Scan for the cell matching the given text and deliver its (X, Y) coordinate at center. 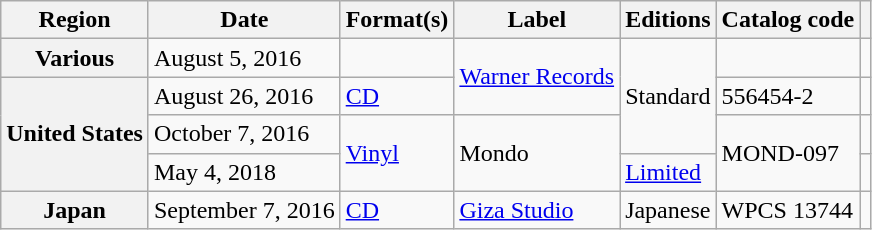
Limited (668, 172)
May 4, 2018 (244, 172)
Vinyl (397, 153)
Japanese (668, 210)
Warner Records (537, 77)
Various (75, 58)
Mondo (537, 153)
Date (244, 20)
Standard (668, 96)
United States (75, 134)
Region (75, 20)
October 7, 2016 (244, 134)
Label (537, 20)
WPCS 13744 (788, 210)
August 26, 2016 (244, 96)
Japan (75, 210)
Catalog code (788, 20)
September 7, 2016 (244, 210)
MOND-097 (788, 153)
Giza Studio (537, 210)
August 5, 2016 (244, 58)
556454-2 (788, 96)
Format(s) (397, 20)
Editions (668, 20)
